Return the [X, Y] coordinate for the center point of the cell that contains the specified text.  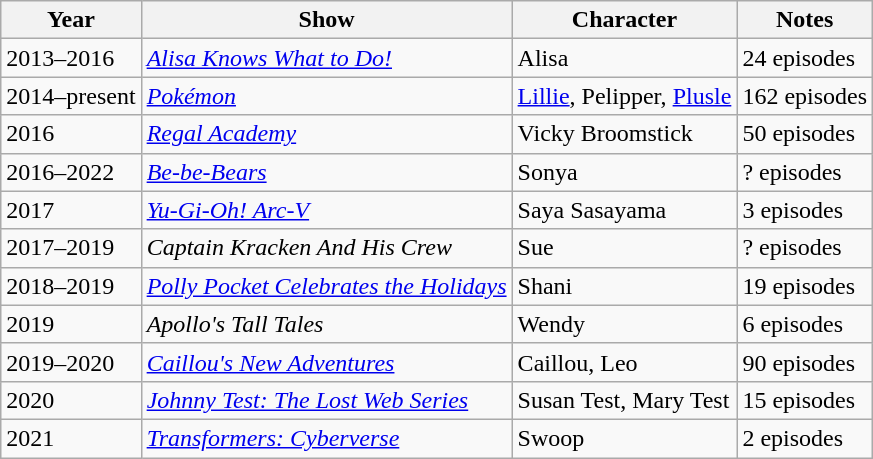
Saya Sasayama [624, 210]
2016 [71, 134]
Sue [624, 248]
Johnny Test: The Lost Web Series [326, 400]
2017 [71, 210]
Character [624, 20]
Alisa [624, 58]
50 episodes [805, 134]
Yu-Gi-Oh! Arc-V [326, 210]
162 episodes [805, 96]
Polly Pocket Celebrates the Holidays [326, 286]
Transformers: Cyberverse [326, 438]
Apollo's Tall Tales [326, 324]
2019 [71, 324]
Show [326, 20]
15 episodes [805, 400]
Captain Kracken And His Crew [326, 248]
2019–2020 [71, 362]
3 episodes [805, 210]
Shani [624, 286]
90 episodes [805, 362]
Alisa Knows What to Do! [326, 58]
19 episodes [805, 286]
2017–2019 [71, 248]
Caillou's New Adventures [326, 362]
Notes [805, 20]
2014–present [71, 96]
6 episodes [805, 324]
24 episodes [805, 58]
Pokémon [326, 96]
2 episodes [805, 438]
Sonya [624, 172]
Lillie, Pelipper, Plusle [624, 96]
2018–2019 [71, 286]
Caillou, Leo [624, 362]
2013–2016 [71, 58]
Susan Test, Mary Test [624, 400]
Regal Academy [326, 134]
Wendy [624, 324]
2020 [71, 400]
Year [71, 20]
2021 [71, 438]
Swoop [624, 438]
Be-be-Bears [326, 172]
Vicky Broomstick [624, 134]
2016–2022 [71, 172]
